For the text-containing cell, return its midpoint in [x, y] coordinate format. 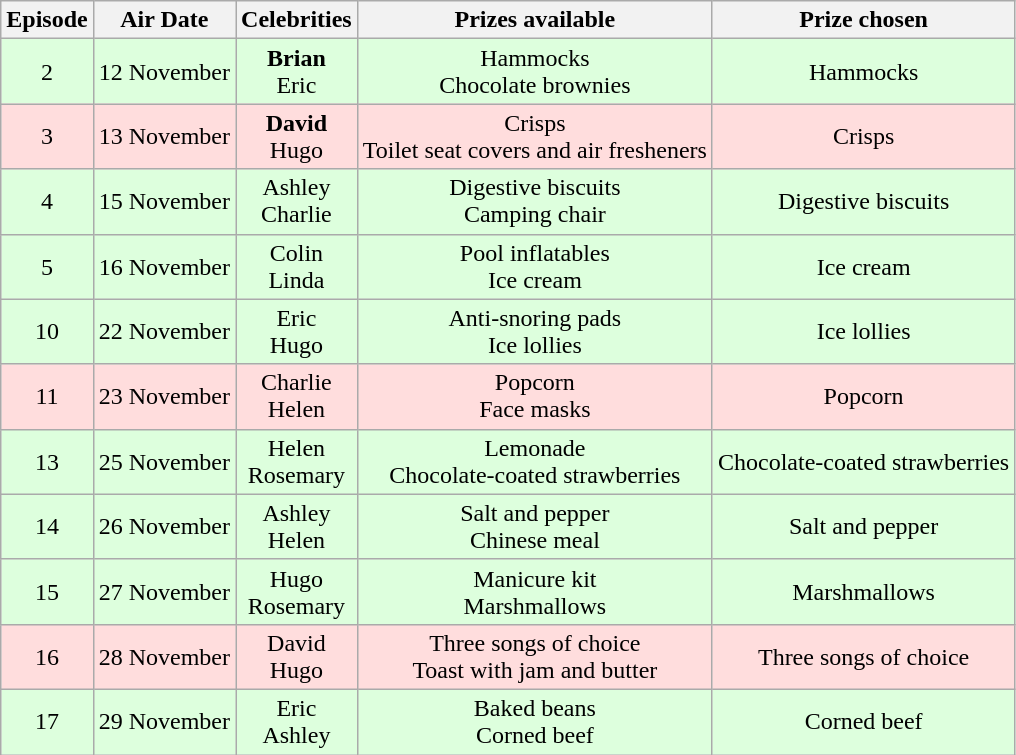
25 November [164, 462]
29 November [164, 722]
13 November [164, 136]
23 November [164, 396]
CrispsToilet seat covers and air fresheners [534, 136]
22 November [164, 332]
Anti-snoring padsIce lollies [534, 332]
12 November [164, 72]
3 [47, 136]
PopcornFace masks [534, 396]
Ice lollies [863, 332]
Salt and pepper Chinese meal [534, 526]
11 [47, 396]
17 [47, 722]
Ice cream [863, 266]
28 November [164, 656]
Pool inflatablesIce cream [534, 266]
Celebrities [297, 20]
HelenRosemary [297, 462]
5 [47, 266]
EricHugo [297, 332]
ColinLinda [297, 266]
27 November [164, 592]
15 November [164, 202]
Corned beef [863, 722]
Prize chosen [863, 20]
HammocksChocolate brownies [534, 72]
Popcorn [863, 396]
13 [47, 462]
CharlieHelen [297, 396]
Hammocks [863, 72]
4 [47, 202]
Eric Ashley [297, 722]
Marshmallows [863, 592]
Prizes available [534, 20]
14 [47, 526]
Chocolate-coated strawberries [863, 462]
Air Date [164, 20]
Episode [47, 20]
Baked beansCorned beef [534, 722]
HugoRosemary [297, 592]
10 [47, 332]
Digestive biscuits [863, 202]
15 [47, 592]
16 November [164, 266]
Three songs of choiceToast with jam and butter [534, 656]
Manicure kitMarshmallows [534, 592]
Digestive biscuitsCamping chair [534, 202]
AshleyHelen [297, 526]
2 [47, 72]
LemonadeChocolate-coated strawberries [534, 462]
16 [47, 656]
BrianEric [297, 72]
AshleyCharlie [297, 202]
26 November [164, 526]
Three songs of choice [863, 656]
Crisps [863, 136]
Salt and pepper [863, 526]
